Output the [x, y] coordinate of the center of the cell containing the given text.  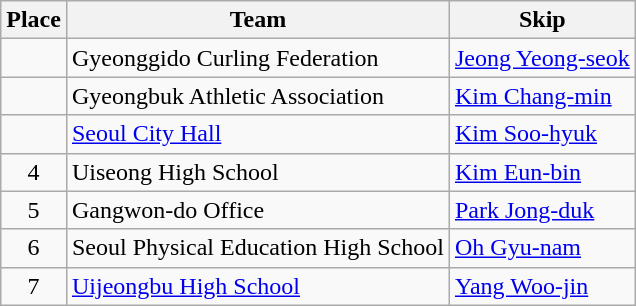
Yang Woo-jin [542, 286]
Skip [542, 20]
Team [258, 20]
Gyeongbuk Athletic Association [258, 96]
6 [34, 248]
7 [34, 286]
Kim Eun-bin [542, 172]
Park Jong-duk [542, 210]
Gangwon-do Office [258, 210]
Kim Chang-min [542, 96]
4 [34, 172]
Gyeonggido Curling Federation [258, 58]
Seoul City Hall [258, 134]
Jeong Yeong-seok [542, 58]
5 [34, 210]
Place [34, 20]
Uijeongbu High School [258, 286]
Oh Gyu-nam [542, 248]
Seoul Physical Education High School [258, 248]
Uiseong High School [258, 172]
Kim Soo-hyuk [542, 134]
